Capture the cell that displays the provided text and extract its (X, Y) central coordinate. 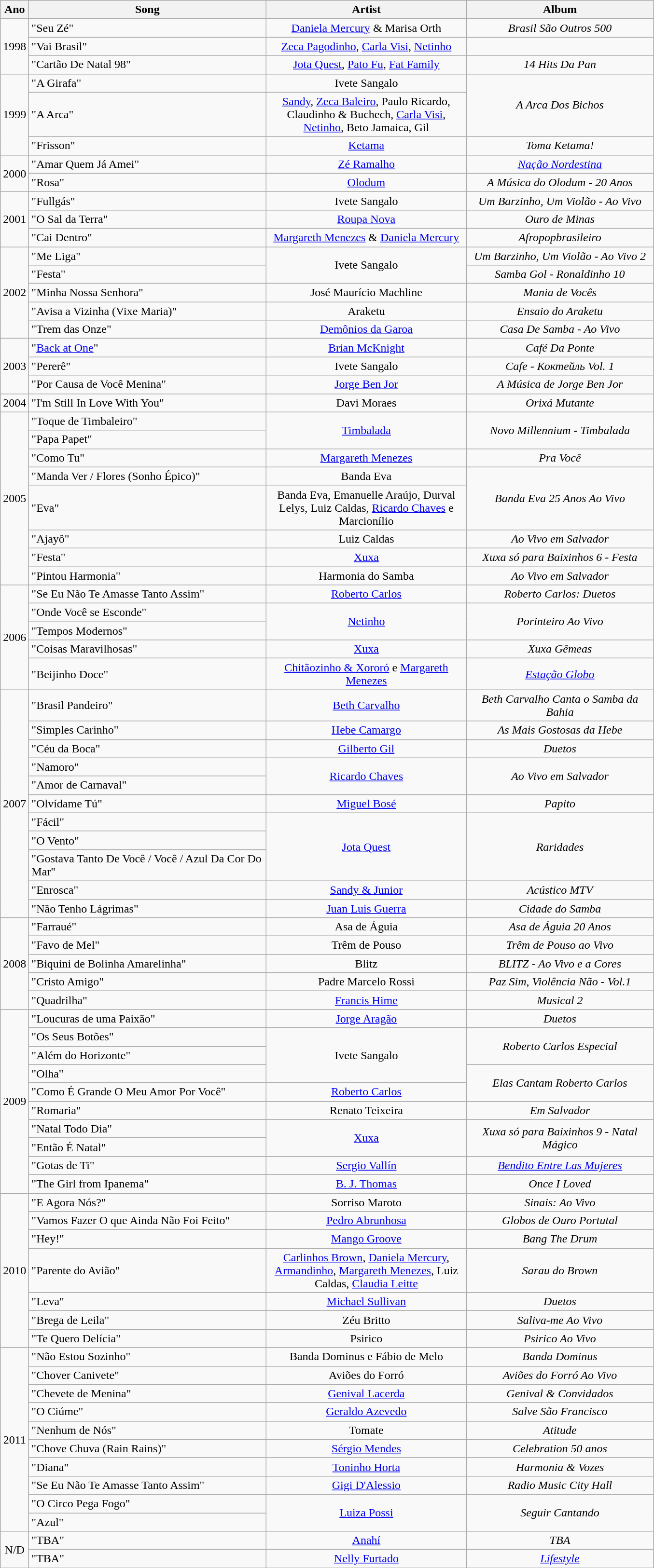
Xuxa Gêmeas (560, 649)
Xuxa só para Baixinhos 6 - Festa (560, 557)
Orixá Mutante (560, 403)
"A Arca" (148, 114)
Asa de Águia 20 Anos (560, 927)
"Céu da Boca" (148, 749)
Um Barzinho, Um Violão - Ao Vivo (560, 201)
Miguel Bosé (366, 804)
Gigi D'Alessio (366, 1485)
Banda Eva 25 Anos Ao Vivo (560, 498)
"Ajayô" (148, 539)
Asa de Águia (366, 927)
Hebe Camargo (366, 730)
Cafe - Коктейль Vol. 1 (560, 366)
Acústico MTV (560, 890)
As Mais Gostosas da Hebe (560, 730)
Michael Sullivan (366, 1302)
Café Da Ponte (560, 348)
Salve São Francisco (560, 1412)
"Cai Dentro" (148, 237)
2005 (14, 498)
Raridades (560, 847)
"Manda Ver / Flores (Sonho Épico)" (148, 476)
Trêm de Pouso ao Vivo (560, 945)
14 Hits Da Pan (560, 65)
"Avisa a Vizinha (Vixe Maria)" (148, 311)
"Amor de Carnaval" (148, 785)
Banda Dominus e Fábio de Melo (366, 1357)
Radio Music City Hall (560, 1485)
Luiz Caldas (366, 539)
Elas Cantam Roberto Carlos (560, 1083)
2008 (14, 964)
Sorriso Maroto (366, 1202)
Mania de Vocês (560, 293)
Roupa Nova (366, 219)
Bang The Drum (560, 1239)
Sarau do Brown (560, 1270)
Genival & Convidados (560, 1393)
1998 (14, 46)
Sandy & Junior (366, 890)
"Back at One" (148, 348)
Porinteiro Ao Vivo (560, 622)
A Música do Olodum - 20 Anos (560, 182)
"Chover Canivete" (148, 1375)
Em Salvador (560, 1110)
"A Girafa" (148, 83)
Song (148, 10)
Psirico (366, 1338)
"Frisson" (148, 146)
Blitz (366, 964)
"Nenhum de Nós" (148, 1430)
Luiza Possi (366, 1513)
Ensaio do Araketu (560, 311)
"I'm Still In Love With You" (148, 403)
"Como Tu" (148, 458)
Estação Globo (560, 674)
Zé Ramalho (366, 164)
"Não Estou Sozinho" (148, 1357)
Seguir Cantando (560, 1513)
"Olha" (148, 1074)
Um Barzinho, Um Violão - Ao Vivo 2 (560, 256)
Ketama (366, 146)
Jota Quest (366, 847)
"Além do Horizonte" (148, 1055)
Genival Lacerda (366, 1393)
"Gostava Tanto De Você / Você / Azul Da Cor Do Mar" (148, 865)
Zéu Britto (366, 1320)
Jorge Aragão (366, 1019)
"Pererê" (148, 366)
Brasil São Outros 500 (560, 28)
"Rosa" (148, 182)
Araketu (366, 311)
"Toque de Timbaleiro" (148, 421)
"O Ciúme" (148, 1412)
Beth Carvalho Canta o Samba da Bahia (560, 705)
"Parente do Avião" (148, 1270)
Atitude (560, 1430)
N/D (14, 1550)
Sérgio Mendes (366, 1448)
Zeca Pagodinho, Carla Visi, Netinho (366, 46)
Papito (560, 804)
"Beijinho Doce" (148, 674)
Harmonia do Samba (366, 575)
Sandy, Zeca Baleiro, Paulo Ricardo, Claudinho & Buchech, Carla Visi, Netinho, Beto Jamaica, Gil (366, 114)
"Quadrilha" (148, 1000)
"Gotas de Ti" (148, 1165)
A Música de Jorge Ben Jor (560, 384)
"Vai Brasil" (148, 46)
"Te Quero Delícia" (148, 1338)
"Romaria" (148, 1110)
"O Vento" (148, 840)
Once I Loved (560, 1184)
"Chove Chuva (Rain Rains)" (148, 1448)
"Enrosca" (148, 890)
"Leva" (148, 1302)
"Papa Papet" (148, 439)
"Fácil" (148, 822)
"Vamos Fazer O que Ainda Não Foi Feito" (148, 1221)
Margareth Menezes & Daniela Mercury (366, 237)
Casa De Samba - Ao Vivo (560, 329)
2004 (14, 403)
"Eva" (148, 507)
Ricardo Chaves (366, 776)
"Amar Quem Já Amei" (148, 164)
Sinais: Ao Vivo (560, 1202)
Aviões do Forró (366, 1375)
Banda Eva, Emanuelle Araújo, Durval Lelys, Luiz Caldas, Ricardo Chaves e Marcionílio (366, 507)
Nação Nordestina (560, 164)
Paz Sim, Violência Não - Vol.1 (560, 982)
2003 (14, 366)
2001 (14, 219)
"Fullgás" (148, 201)
"Chevete de Menina" (148, 1393)
"Olvídame Tú" (148, 804)
"Como É Grande O Meu Amor Por Você" (148, 1092)
Artist (366, 10)
TBA (560, 1541)
Novo Millennium - Timbalada (560, 430)
Daniela Mercury & Marisa Orth (366, 28)
2006 (14, 638)
Renato Teixeira (366, 1110)
Netinho (366, 622)
Aviões do Forró Ao Vivo (560, 1375)
Banda Eva (366, 476)
Anahí (366, 1541)
2010 (14, 1270)
Toninho Horta (366, 1467)
Banda Dominus (560, 1357)
Trêm de Pouso (366, 945)
"Cartão De Natal 98" (148, 65)
Olodum (366, 182)
"Biquini de Bolinha Amarelinha" (148, 964)
Psirico Ao Vivo (560, 1338)
"Diana" (148, 1467)
"Seu Zé" (148, 28)
José Maurício Machline (366, 293)
Samba Gol - Ronaldinho 10 (560, 274)
Padre Marcelo Rossi (366, 982)
Francis Hime (366, 1000)
2002 (14, 293)
Musical 2 (560, 1000)
Carlinhos Brown, Daniela Mercury, Armandinho, Margareth Menezes, Luiz Caldas, Claudia Leitte (366, 1270)
"Então É Natal" (148, 1147)
BLITZ - Ao Vivo e a Cores (560, 964)
"Namoro" (148, 767)
"Coisas Maravilhosas" (148, 649)
Roberto Carlos: Duetos (560, 594)
Celebration 50 anos (560, 1448)
Jota Quest, Pato Fu, Fat Family (366, 65)
Timbalada (366, 430)
A Arca Dos Bichos (560, 105)
"Hey!" (148, 1239)
Lifestyle (560, 1559)
Ano (14, 10)
2009 (14, 1102)
"Me Liga" (148, 256)
"The Girl from Ipanema" (148, 1184)
Nelly Furtado (366, 1559)
Brian McKnight (366, 348)
Beth Carvalho (366, 705)
Cidade do Samba (560, 908)
Bendito Entre Las Mujeres (560, 1165)
"O Sal da Terra" (148, 219)
Jorge Ben Jor (366, 384)
"Simples Carinho" (148, 730)
"Minha Nossa Senhora" (148, 293)
Harmonia & Vozes (560, 1467)
2000 (14, 173)
"Natal Todo Dia" (148, 1129)
Album (560, 10)
Ouro de Minas (560, 219)
"Cristo Amigo" (148, 982)
Toma Ketama! (560, 146)
Pra Você (560, 458)
"Trem das Onze" (148, 329)
B. J. Thomas (366, 1184)
"Por Causa de Você Menina" (148, 384)
Demônios da Garoa (366, 329)
1999 (14, 114)
"Os Seus Botões" (148, 1037)
"Onde Você se Esconde" (148, 613)
Roberto Carlos Especial (560, 1046)
2007 (14, 804)
Mango Groove (366, 1239)
Davi Moraes (366, 403)
Globos de Ouro Portutal (560, 1221)
"Brasil Pandeiro" (148, 705)
2011 (14, 1439)
"E Agora Nós?" (148, 1202)
Pedro Abrunhosa (366, 1221)
Gilberto Gil (366, 749)
"Favo de Mel" (148, 945)
Juan Luis Guerra (366, 908)
"Loucuras de uma Paixão" (148, 1019)
Tomate (366, 1430)
Afropopbrasileiro (560, 237)
"O Circo Pega Fogo" (148, 1503)
Geraldo Azevedo (366, 1412)
Sergio Vallín (366, 1165)
"Não Tenho Lágrimas" (148, 908)
"Farraué" (148, 927)
"Brega de Leila" (148, 1320)
Xuxa só para Baixinhos 9 - Natal Mágico (560, 1138)
"Pintou Harmonia" (148, 575)
"Tempos Modernos" (148, 631)
"Azul" (148, 1522)
Saliva-me Ao Vivo (560, 1320)
Margareth Menezes (366, 458)
Chitãozinho & Xororó e Margareth Menezes (366, 674)
